Identify which cell holds the provided text, then report its (X, Y) central coordinate. 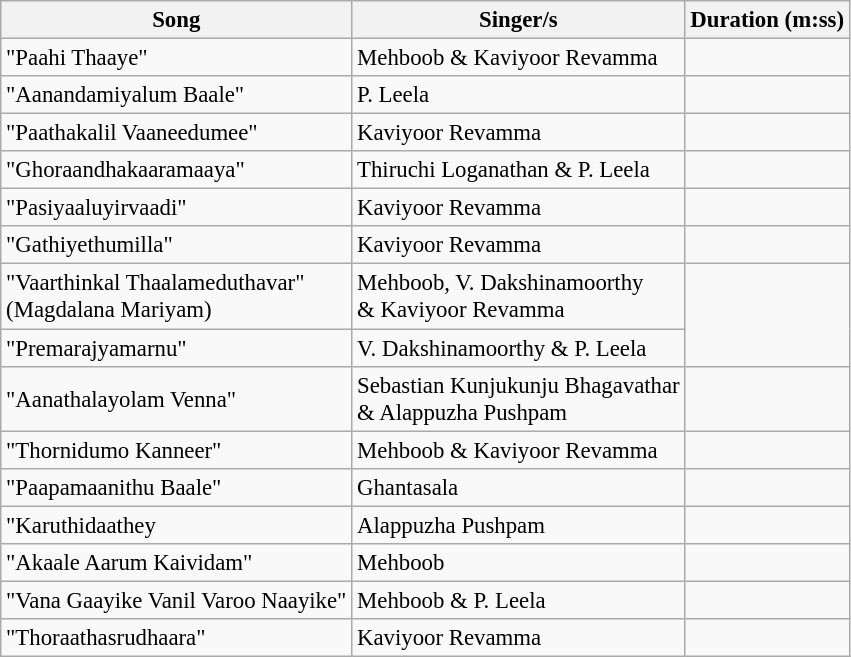
"Thoraathasrudhaara" (176, 638)
"Vaarthinkal Thaalameduthavar"(Magdalana Mariyam) (176, 296)
"Akaale Aarum Kaividam" (176, 563)
"Pasiyaaluyirvaadi" (176, 208)
Mehboob, V. Dakshinamoorthy& Kaviyoor Revamma (518, 296)
Mehboob & P. Leela (518, 600)
V. Dakshinamoorthy & P. Leela (518, 348)
Singer/s (518, 20)
Duration (m:ss) (767, 20)
"Thornidumo Kanneer" (176, 450)
Thiruchi Loganathan & P. Leela (518, 170)
"Paathakalil Vaaneedumee" (176, 133)
Ghantasala (518, 487)
"Paapamaanithu Baale" (176, 487)
P. Leela (518, 95)
Alappuzha Pushpam (518, 525)
"Karuthidaathey (176, 525)
Song (176, 20)
"Aanandamiyalum Baale" (176, 95)
"Premarajyamarnu" (176, 348)
Mehboob (518, 563)
"Aanathalayolam Venna" (176, 398)
"Gathiyethumilla" (176, 245)
"Ghoraandhakaaramaaya" (176, 170)
Sebastian Kunjukunju Bhagavathar& Alappuzha Pushpam (518, 398)
"Vana Gaayike Vanil Varoo Naayike" (176, 600)
"Paahi Thaaye" (176, 58)
